Find where the given text appears and provide that cell's center as [X, Y] coordinate. 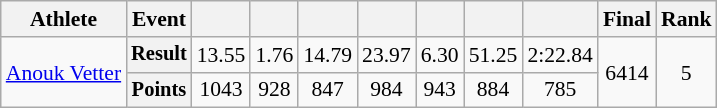
Final [627, 19]
928 [274, 90]
Event [159, 19]
785 [560, 90]
Result [159, 55]
51.25 [494, 55]
Points [159, 90]
14.79 [328, 55]
6414 [627, 72]
Anouk Vetter [64, 72]
13.55 [222, 55]
2:22.84 [560, 55]
984 [386, 90]
943 [440, 90]
Rank [686, 19]
1043 [222, 90]
23.97 [386, 55]
Athlete [64, 19]
1.76 [274, 55]
847 [328, 90]
5 [686, 72]
884 [494, 90]
6.30 [440, 55]
